Determine the [X, Y] coordinate at the center of the cell enclosing the given text.  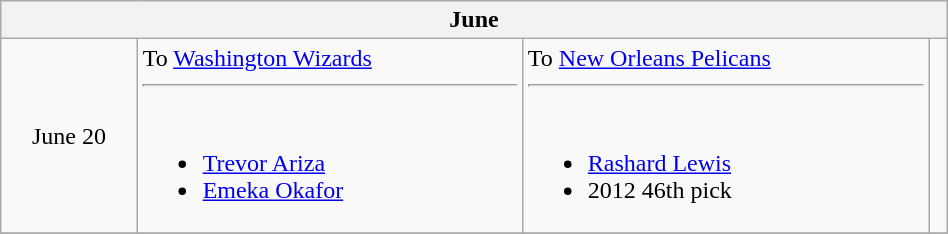
To New Orleans PelicansRashard Lewis2012 46th pick [726, 136]
June [474, 20]
June 20 [69, 136]
To Washington WizardsTrevor ArizaEmeka Okafor [330, 136]
